Capture the cell that displays the provided text and extract its [x, y] central coordinate. 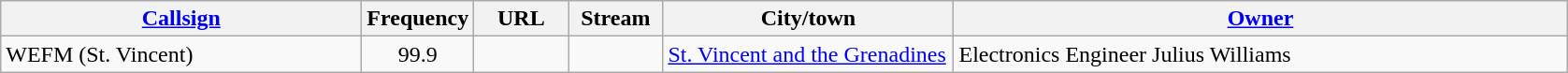
St. Vincent and the Grenadines [808, 54]
Stream [615, 19]
Frequency [418, 19]
URL [522, 19]
99.9 [418, 54]
Owner [1260, 19]
Electronics Engineer Julius Williams [1260, 54]
WEFM (St. Vincent) [181, 54]
City/town [808, 19]
Callsign [181, 19]
